For the text-containing cell, return its midpoint in [x, y] coordinate format. 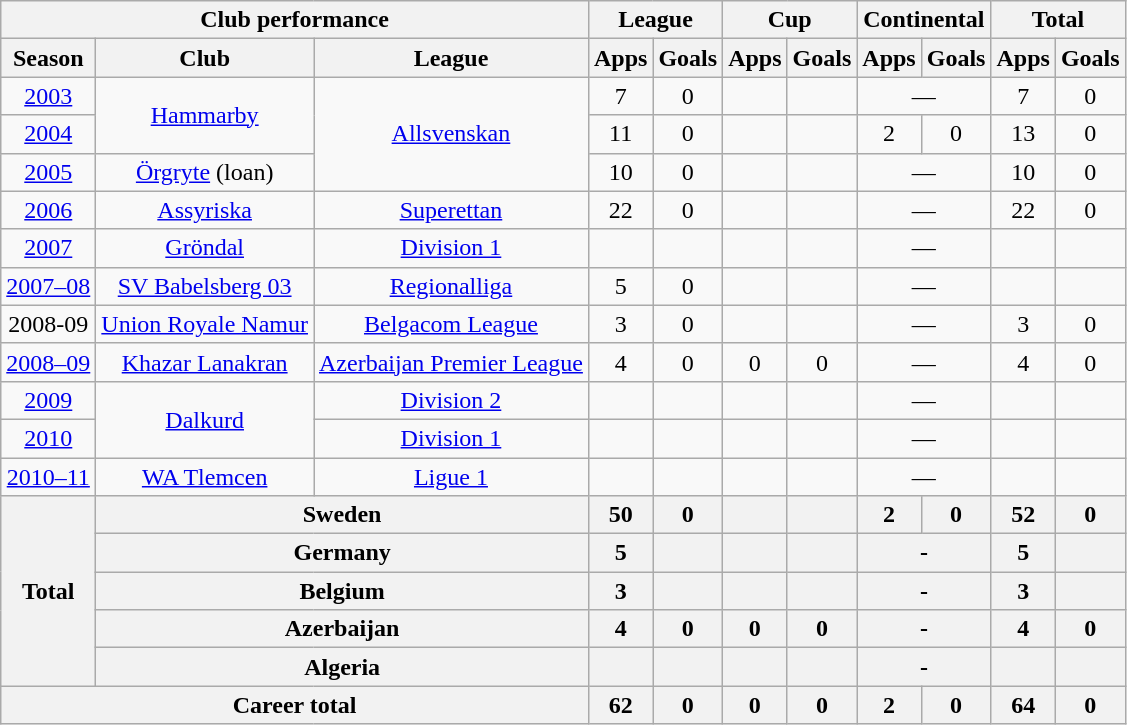
2007 [48, 248]
Germany [342, 553]
Division 2 [452, 400]
2010–11 [48, 477]
50 [620, 515]
Algeria [342, 667]
2008-09 [48, 324]
62 [620, 705]
2009 [48, 400]
Belgium [342, 591]
13 [1023, 134]
Hammarby [205, 115]
Cup [790, 20]
2008–09 [48, 362]
Club [205, 58]
Superettan [452, 210]
Allsvenskan [452, 134]
2007–08 [48, 286]
52 [1023, 515]
Club performance [295, 20]
2003 [48, 96]
Azerbaijan [342, 629]
Örgryte (loan) [205, 172]
Gröndal [205, 248]
Sweden [342, 515]
SV Babelsberg 03 [205, 286]
Union Royale Namur [205, 324]
Khazar Lanakran [205, 362]
Ligue 1 [452, 477]
Career total [295, 705]
Azerbaijan Premier League [452, 362]
2006 [48, 210]
11 [620, 134]
Assyriska [205, 210]
Dalkurd [205, 419]
64 [1023, 705]
Regionalliga [452, 286]
Season [48, 58]
2005 [48, 172]
WA Tlemcen [205, 477]
2010 [48, 438]
Belgacom League [452, 324]
2004 [48, 134]
Continental [924, 20]
